Return the [X, Y] coordinate for the center point of the cell that contains the specified text.  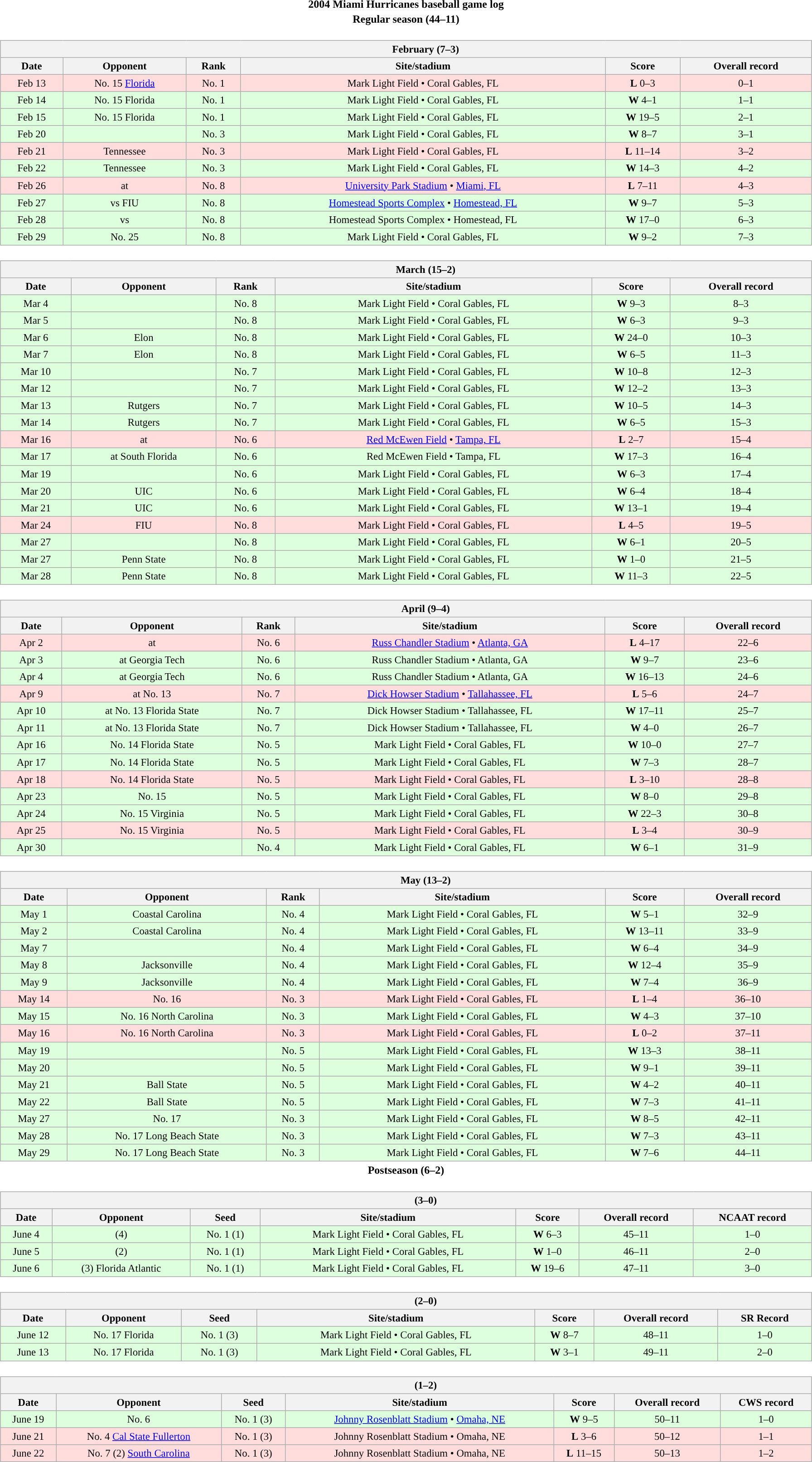
Mar 14 [36, 423]
W 17–11 [644, 711]
Feb 21 [32, 151]
FIU [144, 525]
May 28 [34, 1136]
30–9 [748, 830]
W 9–3 [631, 303]
8–3 [741, 303]
37–11 [748, 1033]
Apr 2 [31, 643]
W 16–13 [644, 677]
June 13 [33, 1352]
42–11 [748, 1118]
June 4 [26, 1234]
Feb 15 [32, 117]
CWS record [766, 1402]
31–9 [748, 847]
27–7 [748, 745]
48–11 [656, 1335]
May 8 [34, 965]
at South Florida [144, 457]
L 1–4 [645, 999]
June 22 [28, 1453]
June 5 [26, 1251]
Mar 28 [36, 576]
L 3–4 [644, 830]
3–1 [746, 134]
Mar 20 [36, 491]
March (15–2) [406, 269]
Mar 17 [36, 457]
W 14–3 [643, 168]
20–5 [741, 542]
W 9–5 [584, 1419]
Apr 4 [31, 677]
40–11 [748, 1084]
W 9–1 [645, 1068]
Feb 14 [32, 100]
NCAAT record [752, 1217]
37–10 [748, 1016]
L 3–10 [644, 779]
7–3 [746, 237]
Mar 4 [36, 303]
Mar 7 [36, 355]
28–8 [748, 779]
12–3 [741, 371]
April (9–4) [406, 609]
5–3 [746, 203]
W 3–1 [564, 1352]
W 13–1 [631, 508]
W 12–4 [645, 965]
Mar 13 [36, 406]
May 14 [34, 999]
23–6 [748, 660]
Mar 24 [36, 525]
May 20 [34, 1068]
Apr 17 [31, 762]
47–11 [636, 1268]
vs [125, 219]
34–9 [748, 948]
Apr 30 [31, 847]
30–8 [748, 813]
W 11–3 [631, 576]
16–4 [741, 457]
L 5–6 [644, 694]
No. 7 (2) South Carolina [139, 1453]
46–11 [636, 1251]
0–1 [746, 83]
W 8–0 [644, 796]
W 24–0 [631, 337]
43–11 [748, 1136]
Mar 19 [36, 474]
14–3 [741, 406]
44–11 [748, 1153]
26–7 [748, 728]
Apr 25 [31, 830]
May 21 [34, 1084]
May 9 [34, 982]
June 19 [28, 1419]
W 22–3 [644, 813]
Apr 23 [31, 796]
May 16 [34, 1033]
Mar 16 [36, 440]
25–7 [748, 711]
Feb 28 [32, 219]
Apr 11 [31, 728]
33–9 [748, 931]
4–3 [746, 185]
Apr 9 [31, 694]
June 6 [26, 1268]
L 2–7 [631, 440]
17–4 [741, 474]
36–9 [748, 982]
W 4–1 [643, 100]
9–3 [741, 321]
11–3 [741, 355]
38–11 [748, 1050]
No. 17 [167, 1118]
W 4–2 [645, 1084]
W 10–0 [644, 745]
No. 15 [152, 796]
21–5 [741, 559]
W 12–2 [631, 389]
15–4 [741, 440]
10–3 [741, 337]
W 8–5 [645, 1118]
Apr 18 [31, 779]
(3–0) [406, 1200]
3–0 [752, 1268]
No. 4 Cal State Fullerton [139, 1436]
35–9 [748, 965]
No. 16 [167, 999]
L 11–15 [584, 1453]
3–2 [746, 151]
Mar 5 [36, 321]
May (13–2) [406, 880]
L 4–17 [644, 643]
June 12 [33, 1335]
Feb 20 [32, 134]
22–6 [748, 643]
(2–0) [406, 1301]
32–9 [748, 914]
May 19 [34, 1050]
29–8 [748, 796]
W 17–0 [643, 219]
W 4–3 [645, 1016]
50–11 [667, 1419]
49–11 [656, 1352]
vs FIU [125, 203]
W 17–3 [631, 457]
W 19–5 [643, 117]
W 13–3 [645, 1050]
June 21 [28, 1436]
L 4–5 [631, 525]
W 19–6 [547, 1268]
(1–2) [406, 1385]
May 15 [34, 1016]
4–2 [746, 168]
W 4–0 [644, 728]
41–11 [748, 1102]
Feb 26 [32, 185]
May 2 [34, 931]
50–12 [667, 1436]
May 1 [34, 914]
(2) [121, 1251]
Feb 27 [32, 203]
2–1 [746, 117]
(3) Florida Atlantic [121, 1268]
February (7–3) [406, 49]
May 22 [34, 1102]
W 9–2 [643, 237]
28–7 [748, 762]
Feb 29 [32, 237]
19–4 [741, 508]
L 11–14 [643, 151]
May 7 [34, 948]
36–10 [748, 999]
19–5 [741, 525]
SR Record [765, 1318]
W 7–6 [645, 1153]
L 7–11 [643, 185]
Apr 10 [31, 711]
Apr 3 [31, 660]
W 13–11 [645, 931]
W 5–1 [645, 914]
1–2 [766, 1453]
Feb 22 [32, 168]
May 29 [34, 1153]
Mar 21 [36, 508]
L 0–3 [643, 83]
Feb 13 [32, 83]
L 3–6 [584, 1436]
L 0–2 [645, 1033]
24–6 [748, 677]
(4) [121, 1234]
15–3 [741, 423]
W 10–8 [631, 371]
Mar 6 [36, 337]
Mar 12 [36, 389]
50–13 [667, 1453]
45–11 [636, 1234]
Mar 10 [36, 371]
W 7–4 [645, 982]
18–4 [741, 491]
W 10–5 [631, 406]
May 27 [34, 1118]
Apr 16 [31, 745]
39–11 [748, 1068]
6–3 [746, 219]
Apr 24 [31, 813]
University Park Stadium • Miami, FL [423, 185]
22–5 [741, 576]
No. 25 [125, 237]
13–3 [741, 389]
at No. 13 [152, 694]
24–7 [748, 694]
